Locate the cell with the specified text and output its (X, Y) center coordinate. 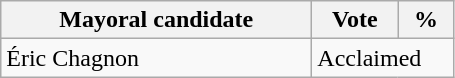
Acclaimed (383, 58)
Vote (355, 20)
Mayoral candidate (156, 20)
% (426, 20)
Éric Chagnon (156, 58)
